Search for the cell housing the specified text and yield its (X, Y) center coordinate. 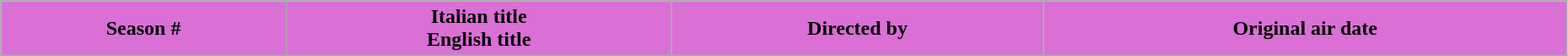
Directed by (857, 29)
Season # (143, 29)
Original air date (1305, 29)
Italian titleEnglish title (478, 29)
